Scan for the cell matching the given text and deliver its (x, y) coordinate at center. 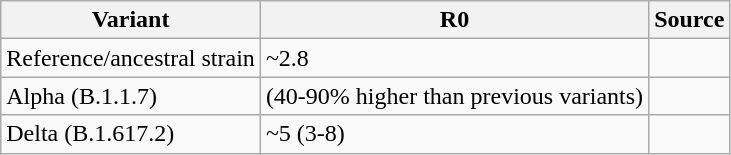
~2.8 (454, 58)
Reference/ancestral strain (131, 58)
Alpha (B.1.1.7) (131, 96)
Source (690, 20)
R0 (454, 20)
Delta (B.1.617.2) (131, 134)
Variant (131, 20)
(40-90% higher than previous variants) (454, 96)
~5 (3-8) (454, 134)
